Return the [X, Y] coordinate for the center point of the cell that contains the specified text.  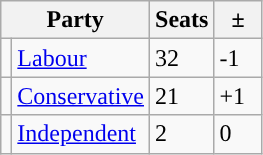
Labour [81, 58]
Conservative [81, 96]
Independent [81, 134]
0 [238, 134]
32 [182, 58]
± [238, 20]
Party [76, 20]
2 [182, 134]
+1 [238, 96]
Seats [182, 20]
-1 [238, 58]
21 [182, 96]
